Detect which cell encompasses the target text, then output its (x, y) center coordinate. 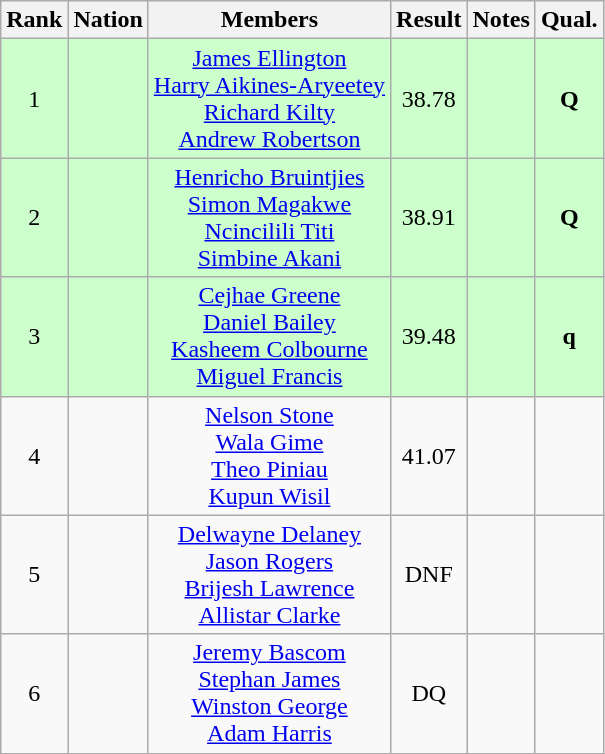
38.91 (429, 218)
Notes (501, 20)
Result (429, 20)
Cejhae GreeneDaniel BaileyKasheem ColbourneMiguel Francis (269, 336)
James EllingtonHarry Aikines-AryeeteyRichard KiltyAndrew Robertson (269, 98)
41.07 (429, 456)
Members (269, 20)
38.78 (429, 98)
39.48 (429, 336)
5 (34, 574)
Qual. (569, 20)
6 (34, 694)
DQ (429, 694)
4 (34, 456)
Rank (34, 20)
Henricho BruintjiesSimon MagakweNcincilili TitiSimbine Akani (269, 218)
1 (34, 98)
Delwayne DelaneyJason RogersBrijesh LawrenceAllistar Clarke (269, 574)
DNF (429, 574)
Jeremy BascomStephan JamesWinston GeorgeAdam Harris (269, 694)
2 (34, 218)
3 (34, 336)
Nation (108, 20)
q (569, 336)
Nelson StoneWala GimeTheo PiniauKupun Wisil (269, 456)
